Provide the [X, Y] coordinate of the cell's center where the given text is located.  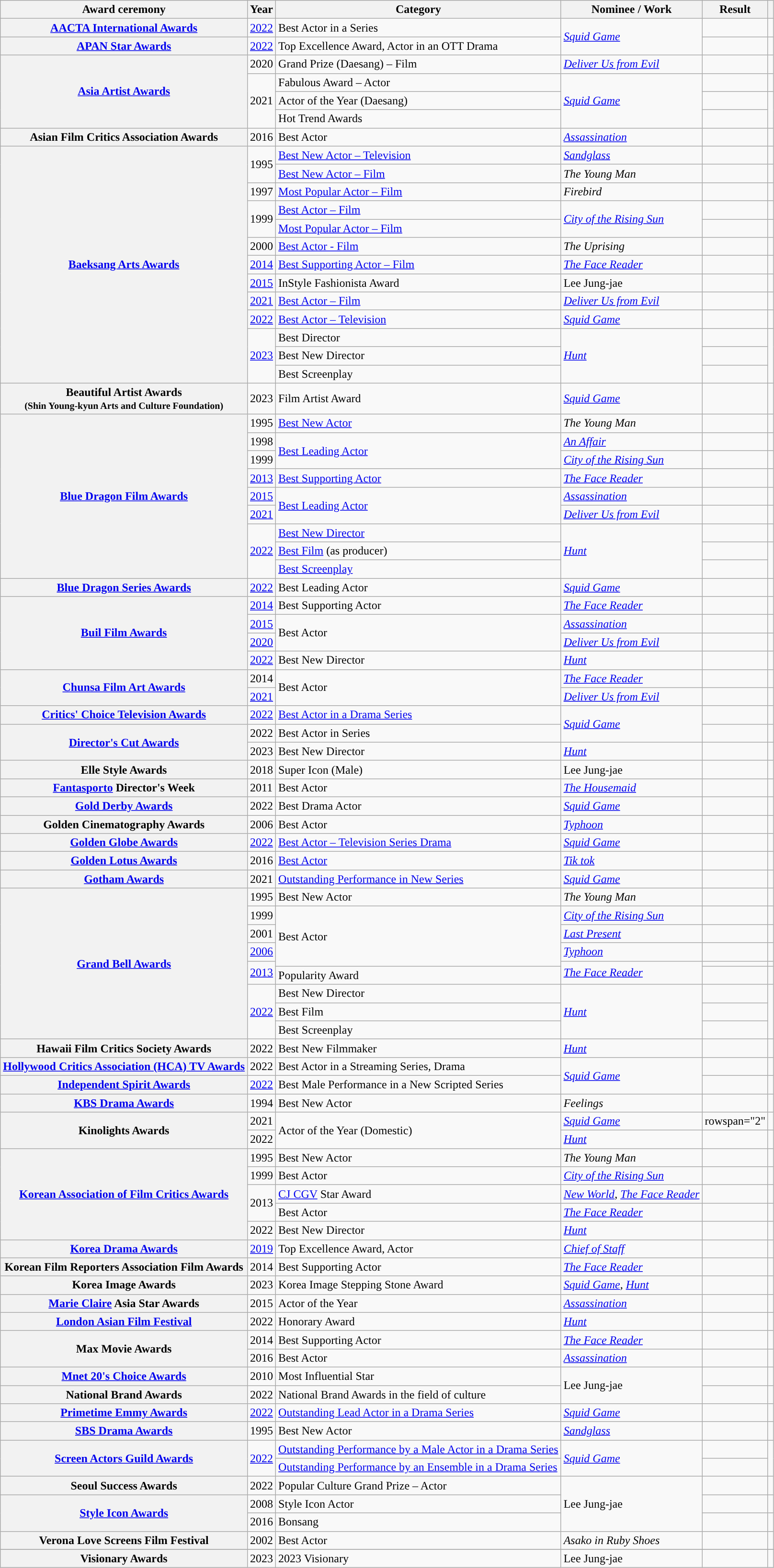
AACTA International Awards [124, 28]
Elle Style Awards [124, 769]
The Uprising [631, 247]
Best Actor – Television [419, 319]
An Affair [631, 441]
2002 [262, 1540]
KBS Drama Awards [124, 1103]
InStyle Fashionista Award [419, 283]
Style Icon Actor [419, 1504]
Result [735, 10]
Grand Prize (Daesang) – Film [419, 64]
New World, The Face Reader [631, 1194]
Asian Film Critics Association Awards [124, 137]
Hawaii Film Critics Society Awards [124, 1048]
National Brand Awards [124, 1395]
Award ceremony [124, 10]
1998 [262, 441]
Outstanding Performance by a Male Actor in a Drama Series [419, 1449]
Korea Image Awards [124, 1285]
Best Male Performance in a New Scripted Series [419, 1084]
2019 [262, 1249]
Popular Culture Grand Prize – Actor [419, 1486]
Chief of Staff [631, 1249]
Beautiful Artist Awards (Shin Young-kyun Arts and Culture Foundation) [124, 398]
Blue Dragon Series Awards [124, 587]
Buil Film Awards [124, 633]
Best Supporting Actor – Film [419, 265]
Golden Globe Awards [124, 843]
Best New Actor – Film [419, 173]
Kinolights Awards [124, 1130]
National Brand Awards in the field of culture [419, 1395]
2018 [262, 769]
2011 [262, 788]
Super Icon (Male) [419, 769]
Director's Cut Awards [124, 742]
London Asian Film Festival [124, 1321]
Independent Spirit Awards [124, 1084]
Actor of the Year (Domestic) [419, 1130]
Fabulous Award – Actor [419, 82]
Best Drama Actor [419, 806]
Style Icon Awards [124, 1513]
Top Excellence Award, Actor in an OTT Drama [419, 46]
Asako in Ruby Shoes [631, 1540]
Best Actor in a Drama Series [419, 715]
Last Present [631, 934]
Best Film [419, 1012]
Marie Claire Asia Star Awards [124, 1303]
Primetime Emmy Awards [124, 1413]
Visionary Awards [124, 1558]
Category [419, 10]
Korean Association of Film Critics Awards [124, 1194]
2001 [262, 934]
The Housemaid [631, 788]
Nominee / Work [631, 10]
Film Artist Award [419, 398]
Chunsa Film Art Awards [124, 688]
Baeksang Arts Awards [124, 264]
Popularity Award [419, 975]
Year [262, 10]
1994 [262, 1103]
Best Actor - Film [419, 247]
2000 [262, 247]
Grand Bell Awards [124, 964]
Firebird [631, 192]
Best Film (as producer) [419, 551]
CJ CGV Star Award [419, 1194]
Korea Image Stepping Stone Award [419, 1285]
Asia Artist Awards [124, 91]
Best Actor in a Streaming Series, Drama [419, 1066]
Outstanding Lead Actor in a Drama Series [419, 1413]
Mnet 20's Choice Awards [124, 1376]
Blue Dragon Film Awards [124, 496]
2008 [262, 1504]
Best New Filmmaker [419, 1048]
Hot Trend Awards [419, 119]
Most Influential Star [419, 1376]
Best Director [419, 338]
Best Actor in a Series [419, 28]
APAN Star Awards [124, 46]
1997 [262, 192]
Korea Drama Awards [124, 1249]
Tik tok [631, 861]
Actor of the Year (Daesang) [419, 101]
Best Actor – Television Series Drama [419, 843]
Korean Film Reporters Association Film Awards [124, 1267]
Feelings [631, 1103]
Seoul Success Awards [124, 1486]
Fantasporto Director's Week [124, 788]
Bonsang [419, 1522]
Verona Love Screens Film Festival [124, 1540]
Actor of the Year [419, 1303]
Golden Cinematography Awards [124, 824]
Gotham Awards [124, 879]
Max Movie Awards [124, 1349]
Golden Lotus Awards [124, 861]
Gold Derby Awards [124, 806]
Squid Game, Hunt [631, 1285]
Best Actor in Series [419, 733]
Outstanding Performance in New Series [419, 879]
Critics' Choice Television Awards [124, 715]
Best New Actor – Television [419, 155]
Screen Actors Guild Awards [124, 1458]
rowspan="2" [735, 1121]
Top Excellence Award, Actor [419, 1249]
SBS Drama Awards [124, 1431]
2023 Visionary [419, 1558]
Outstanding Performance by an Ensemble in a Drama Series [419, 1467]
2010 [262, 1376]
Hollywood Critics Association (HCA) TV Awards [124, 1066]
Honorary Award [419, 1321]
